From the cell containing the given text, extract its center point as (X, Y) coordinate. 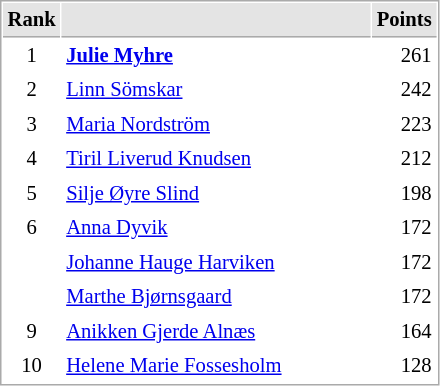
Anikken Gjerde Alnæs (216, 332)
Points (404, 20)
223 (404, 124)
9 (32, 332)
4 (32, 158)
Marthe Bjørnsgaard (216, 296)
10 (32, 366)
Linn Sömskar (216, 90)
128 (404, 366)
Maria Nordström (216, 124)
Johanne Hauge Harviken (216, 262)
164 (404, 332)
242 (404, 90)
2 (32, 90)
Julie Myhre (216, 56)
212 (404, 158)
Anna Dyvik (216, 228)
1 (32, 56)
3 (32, 124)
Silje Øyre Slind (216, 194)
261 (404, 56)
Helene Marie Fossesholm (216, 366)
Tiril Liverud Knudsen (216, 158)
5 (32, 194)
Rank (32, 20)
198 (404, 194)
6 (32, 228)
